Extract the (x, y) coordinate from the center of the cell holding the provided text.  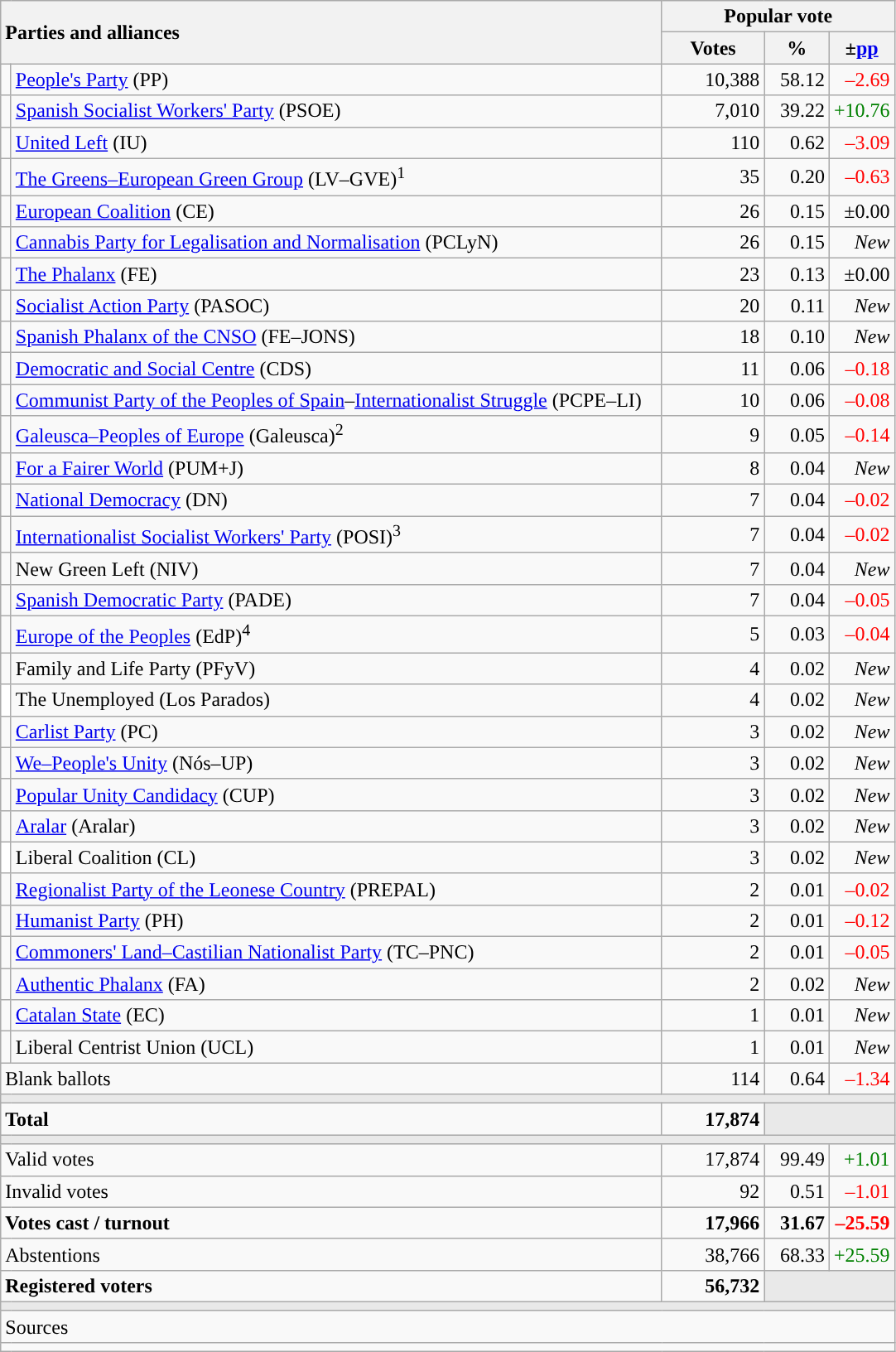
17,966 (713, 1223)
58.12 (797, 80)
–0.14 (861, 434)
56,732 (713, 1286)
Votes (713, 48)
10 (713, 400)
Socialist Action Party (PASOC) (336, 306)
We–People's Unity (Nós–UP) (336, 763)
68.33 (797, 1254)
Democratic and Social Centre (CDS) (336, 369)
–1.34 (861, 1079)
Cannabis Party for Legalisation and Normalisation (PCLyN) (336, 243)
–3.09 (861, 142)
39.22 (797, 111)
National Democracy (DN) (336, 500)
People's Party (PP) (336, 80)
European Coalition (CE) (336, 211)
Votes cast / turnout (331, 1223)
11 (713, 369)
Total (331, 1119)
% (797, 48)
+1.01 (861, 1160)
Popular vote (778, 17)
0.20 (797, 177)
10,388 (713, 80)
For a Fairer World (PUM+J) (336, 469)
Carlist Party (PC) (336, 732)
Liberal Coalition (CL) (336, 857)
110 (713, 142)
Aralar (Aralar) (336, 826)
–0.12 (861, 920)
Internationalist Socialist Workers' Party (POSI)3 (336, 535)
Communist Party of the Peoples of Spain–Internationalist Struggle (PCPE–LI) (336, 400)
9 (713, 434)
Registered voters (331, 1286)
0.05 (797, 434)
0.03 (797, 635)
92 (713, 1191)
Blank ballots (331, 1079)
–1.01 (861, 1191)
–25.59 (861, 1223)
Abstentions (331, 1254)
0.11 (797, 306)
Valid votes (331, 1160)
8 (713, 469)
Popular Unity Candidacy (CUP) (336, 794)
0.10 (797, 337)
0.62 (797, 142)
38,766 (713, 1254)
Humanist Party (PH) (336, 920)
31.67 (797, 1223)
Europe of the Peoples (EdP)4 (336, 635)
Invalid votes (331, 1191)
+10.76 (861, 111)
–0.04 (861, 635)
0.13 (797, 274)
Family and Life Party (PFyV) (336, 669)
–0.63 (861, 177)
Catalan State (EC) (336, 1016)
Spanish Phalanx of the CNSO (FE–JONS) (336, 337)
Regionalist Party of the Leonese Country (PREPAL) (336, 889)
99.49 (797, 1160)
23 (713, 274)
The Unemployed (Los Parados) (336, 700)
Spanish Democratic Party (PADE) (336, 600)
–0.08 (861, 400)
0.64 (797, 1079)
7,010 (713, 111)
0.51 (797, 1191)
35 (713, 177)
Galeusca–Peoples of Europe (Galeusca)2 (336, 434)
Parties and alliances (331, 32)
Commoners' Land–Castilian Nationalist Party (TC–PNC) (336, 953)
Liberal Centrist Union (UCL) (336, 1047)
114 (713, 1079)
The Greens–European Green Group (LV–GVE)1 (336, 177)
+25.59 (861, 1254)
Authentic Phalanx (FA) (336, 984)
New Green Left (NIV) (336, 568)
18 (713, 337)
–2.69 (861, 80)
United Left (IU) (336, 142)
Spanish Socialist Workers' Party (PSOE) (336, 111)
±pp (861, 48)
Sources (447, 1326)
The Phalanx (FE) (336, 274)
20 (713, 306)
5 (713, 635)
–0.18 (861, 369)
